Identify which cell holds the provided text, then report its (x, y) central coordinate. 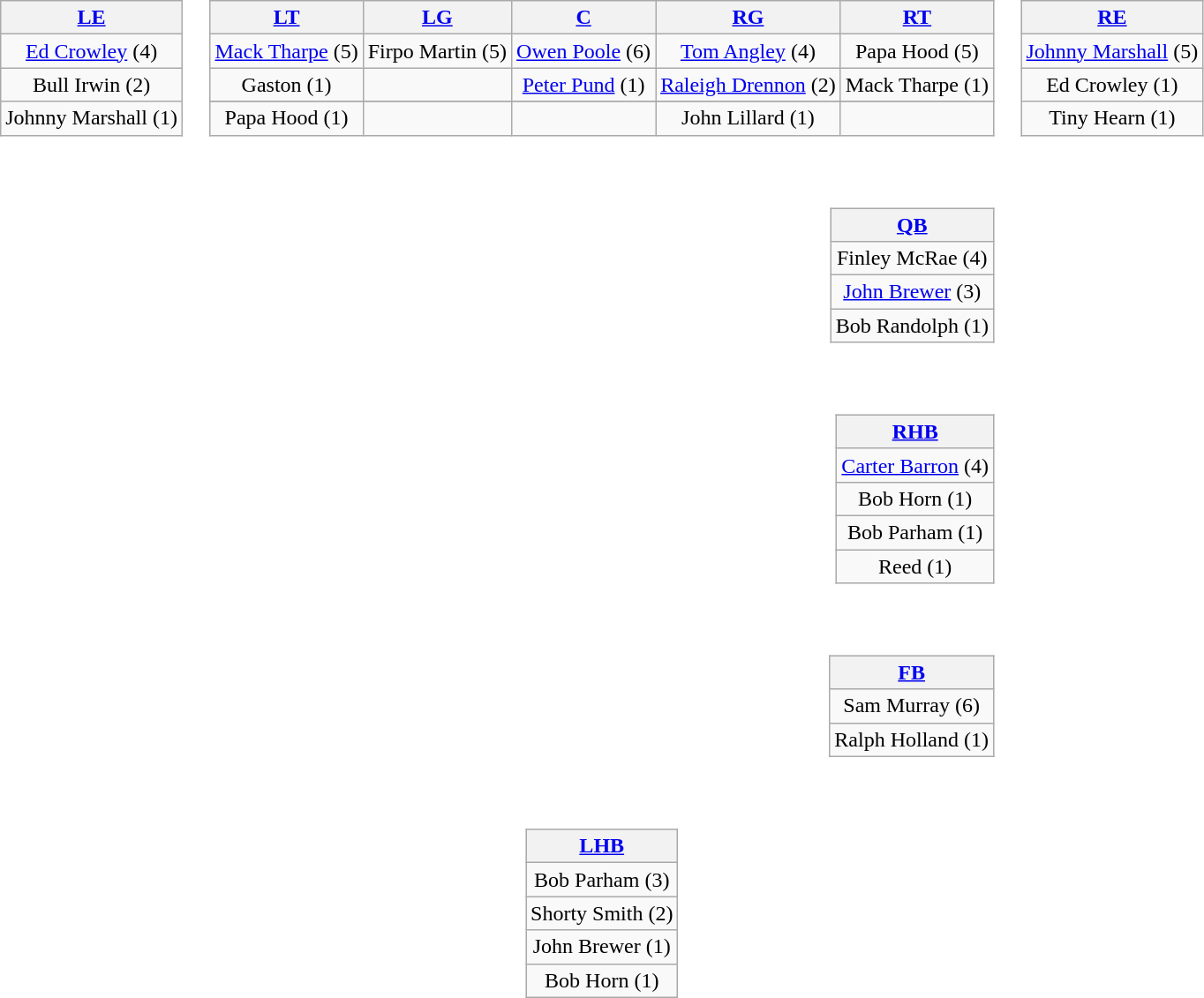
QB Finley McRae (4) John Brewer (3) Bob Randolph (1) (613, 263)
John Brewer (1) (602, 947)
Tiny Hearn (1) (1112, 118)
RHB (915, 431)
Bob Randolph (1) (912, 326)
Bob Parham (3) (602, 880)
FB Sam Murray (6) Ralph Holland (1) (613, 694)
Shorty Smith (2) (602, 913)
Papa Hood (5) (916, 51)
FB (912, 672)
LHB (602, 846)
John Lillard (1) (749, 118)
LT (286, 18)
Firpo Martin (5) (437, 51)
Owen Poole (6) (584, 51)
C (584, 18)
LE (92, 18)
Tom Angley (4) (749, 51)
Mack Tharpe (5) (286, 51)
Reed (1) (915, 566)
Bull Irwin (2) (92, 85)
Papa Hood (1) (286, 118)
RE (1112, 18)
RT (916, 18)
Ed Crowley (4) (92, 51)
John Brewer (3) (912, 292)
Finley McRae (4) (912, 259)
RG (749, 18)
Ralph Holland (1) (912, 739)
Ed Crowley (1) (1112, 85)
Johnny Marshall (5) (1112, 51)
RHB Carter Barron (4) Bob Horn (1) Bob Parham (1) Reed (1) (613, 487)
QB (912, 225)
Sam Murray (6) (912, 706)
Mack Tharpe (1) (916, 85)
Johnny Marshall (1) (92, 118)
Bob Parham (1) (915, 532)
Peter Pund (1) (584, 85)
Gaston (1) (286, 85)
LG (437, 18)
Raleigh Drennon (2) (749, 85)
Carter Barron (4) (915, 465)
